Detect which cell encompasses the target text, then output its [X, Y] center coordinate. 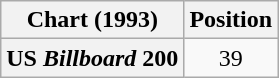
Position [231, 20]
Chart (1993) [92, 20]
39 [231, 58]
US Billboard 200 [92, 58]
